Determine the (X, Y) coordinate at the center of the cell enclosing the given text.  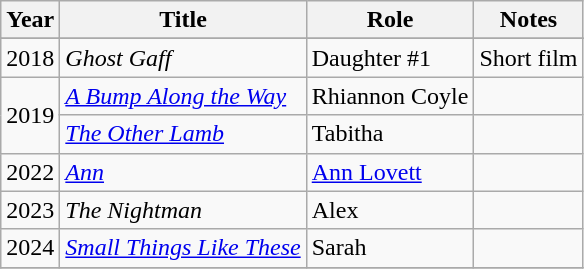
Ghost Gaff (183, 58)
Year (30, 20)
The Nightman (183, 210)
2018 (30, 58)
Alex (390, 210)
Role (390, 20)
The Other Lamb (183, 134)
2022 (30, 172)
2019 (30, 115)
Short film (528, 58)
Sarah (390, 248)
Notes (528, 20)
Daughter #1 (390, 58)
2023 (30, 210)
Rhiannon Coyle (390, 96)
2024 (30, 248)
Ann (183, 172)
Small Things Like These (183, 248)
A Bump Along the Way (183, 96)
Title (183, 20)
Tabitha (390, 134)
Ann Lovett (390, 172)
